Return the (x, y) coordinate for the center point of the cell that contains the specified text.  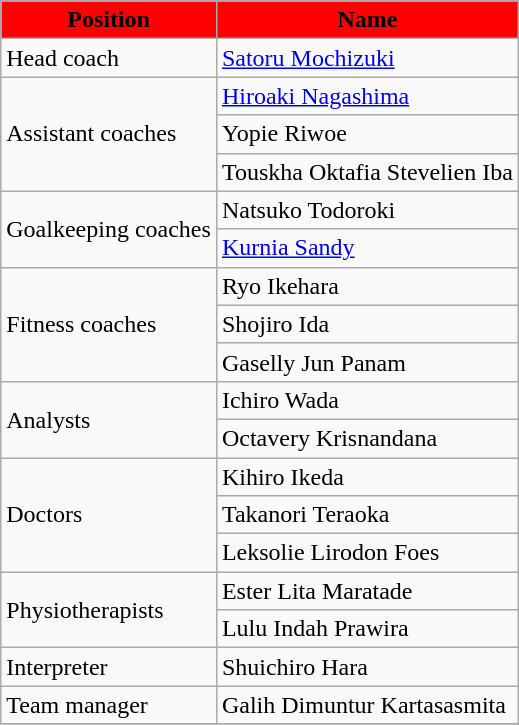
Touskha Oktafia Stevelien Iba (367, 172)
Gaselly Jun Panam (367, 362)
Doctors (109, 515)
Ichiro Wada (367, 400)
Yopie Riwoe (367, 134)
Fitness coaches (109, 324)
Hiroaki Nagashima (367, 96)
Octavery Krisnandana (367, 438)
Interpreter (109, 667)
Kurnia Sandy (367, 248)
Team manager (109, 705)
Ryo Ikehara (367, 286)
Shuichiro Hara (367, 667)
Galih Dimuntur Kartasasmita (367, 705)
Assistant coaches (109, 134)
Lulu Indah Prawira (367, 629)
Physiotherapists (109, 610)
Ester Lita Maratade (367, 591)
Analysts (109, 419)
Position (109, 20)
Name (367, 20)
Takanori Teraoka (367, 515)
Goalkeeping coaches (109, 229)
Kihiro Ikeda (367, 477)
Shojiro Ida (367, 324)
Natsuko Todoroki (367, 210)
Satoru Mochizuki (367, 58)
Leksolie Lirodon Foes (367, 553)
Head coach (109, 58)
